From the cell containing the given text, extract its center point as [x, y] coordinate. 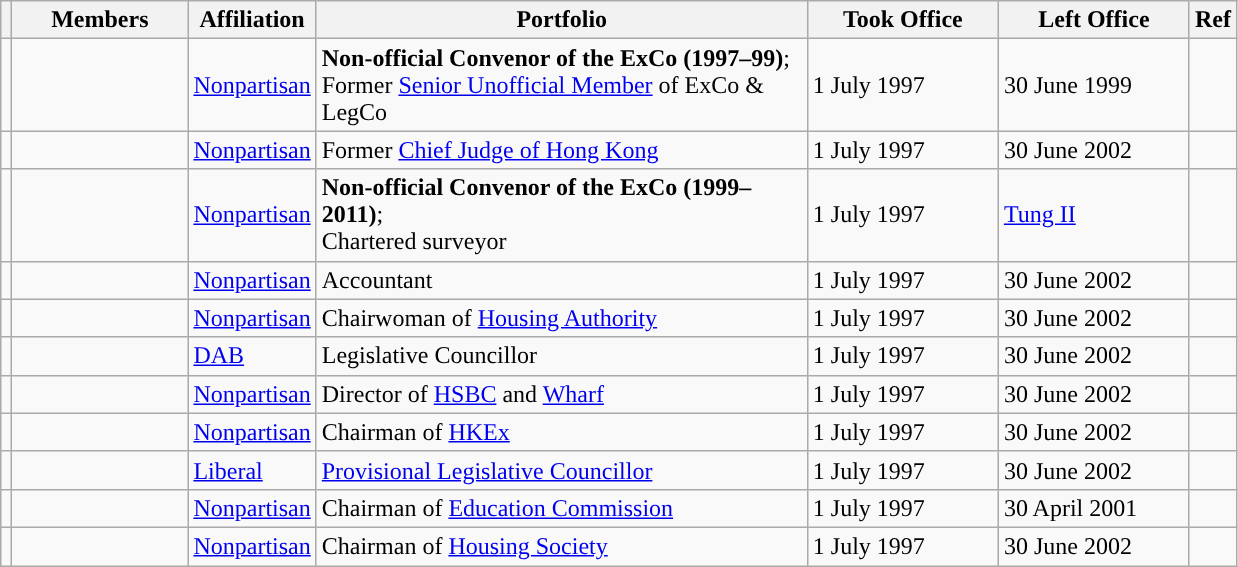
Portfolio [562, 20]
Chairman of Education Commission [562, 508]
Affiliation [252, 20]
Members [100, 20]
Former Chief Judge of Hong Kong [562, 150]
Accountant [562, 280]
Provisional Legislative Councillor [562, 470]
Director of HSBC and Wharf [562, 394]
Took Office [902, 20]
Liberal [252, 470]
DAB [252, 356]
Chairman of Housing Society [562, 546]
Chairman of HKEx [562, 432]
Tung II [1094, 215]
Legislative Councillor [562, 356]
Non-official Convenor of the ExCo (1999–2011);Chartered surveyor [562, 215]
30 April 2001 [1094, 508]
30 June 1999 [1094, 85]
Left Office [1094, 20]
Ref [1212, 20]
Chairwoman of Housing Authority [562, 318]
Non-official Convenor of the ExCo (1997–99);Former Senior Unofficial Member of ExCo & LegCo [562, 85]
